Pinpoint the cell where the given text exists, returning its [x, y] midpoint coordinate. 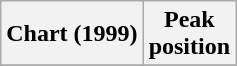
Peakposition [189, 34]
Chart (1999) [72, 34]
